Return the [x, y] coordinate for the center point of the cell that contains the specified text.  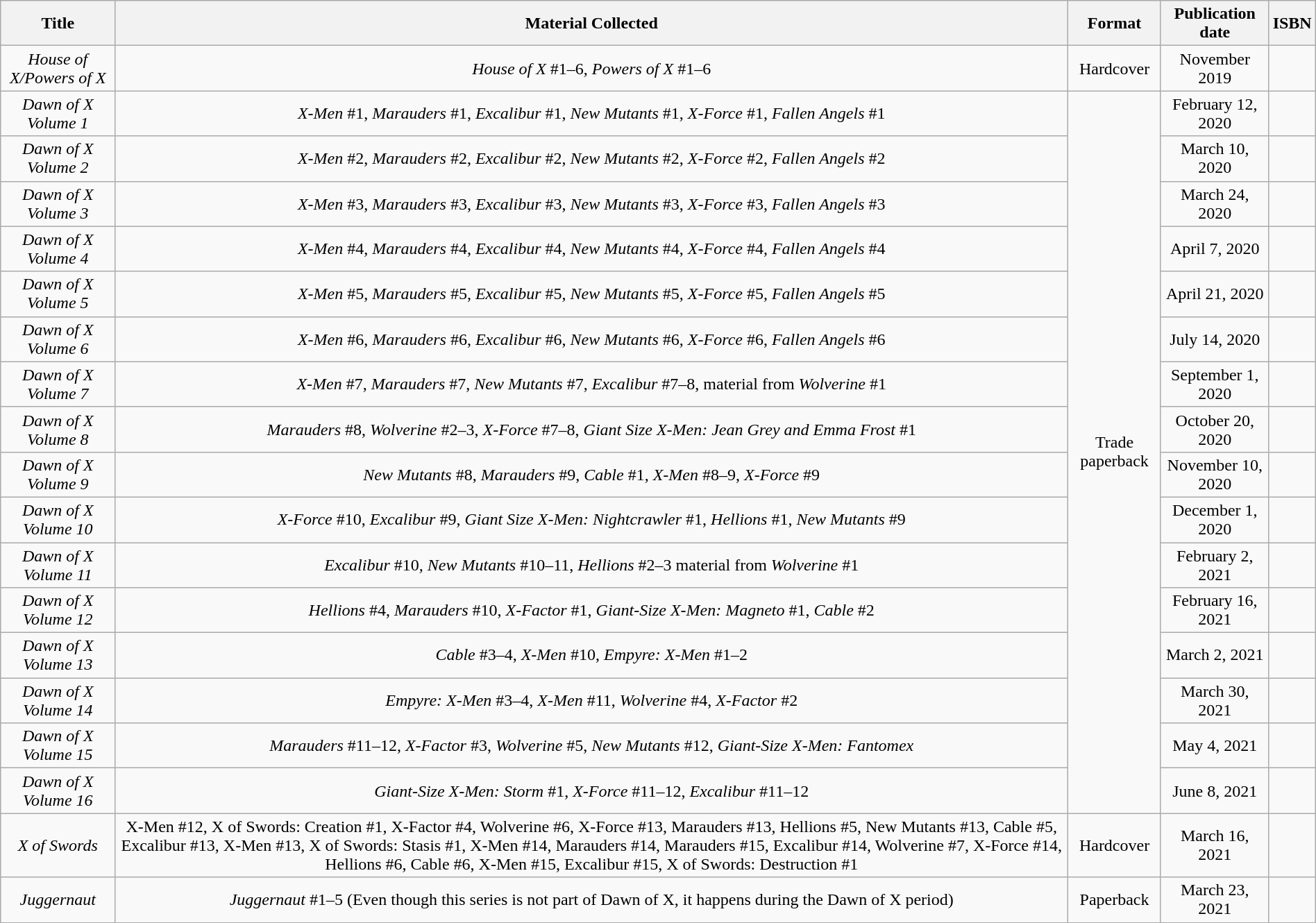
Dawn of X Volume 2 [58, 158]
House of X #1–6, Powers of X #1–6 [591, 68]
Empyre: X-Men #3–4, X-Men #11, Wolverine #4, X-Factor #2 [591, 701]
March 16, 2021 [1215, 845]
Marauders #11–12, X-Factor #3, Wolverine #5, New Mutants #12, Giant-Size X-Men: Fantomex [591, 745]
House of X/Powers of X [58, 68]
Dawn of X Volume 11 [58, 565]
New Mutants #8, Marauders #9, Cable #1, X-Men #8–9, X-Force #9 [591, 475]
September 1, 2020 [1215, 384]
Publication date [1215, 24]
November 2019 [1215, 68]
February 16, 2021 [1215, 611]
March 30, 2021 [1215, 701]
X-Men #6, Marauders #6, Excalibur #6, New Mutants #6, X-Force #6, Fallen Angels #6 [591, 339]
Juggernaut [58, 899]
X-Men #3, Marauders #3, Excalibur #3, New Mutants #3, X-Force #3, Fallen Angels #3 [591, 204]
X-Men #5, Marauders #5, Excalibur #5, New Mutants #5, X-Force #5, Fallen Angels #5 [591, 294]
Cable #3–4, X-Men #10, Empyre: X-Men #1–2 [591, 655]
Dawn of X Volume 3 [58, 204]
Format [1115, 24]
X-Force #10, Excalibur #9, Giant Size X-Men: Nightcrawler #1, Hellions #1, New Mutants #9 [591, 519]
Dawn of X Volume 12 [58, 611]
July 14, 2020 [1215, 339]
X-Men #1, Marauders #1, Excalibur #1, New Mutants #1, X-Force #1, Fallen Angels #1 [591, 114]
ISBN [1292, 24]
Paperback [1115, 899]
Excalibur #10, New Mutants #10–11, Hellions #2–3 material from Wolverine #1 [591, 565]
November 10, 2020 [1215, 475]
Giant-Size X-Men: Storm #1, X-Force #11–12, Excalibur #11–12 [591, 791]
March 23, 2021 [1215, 899]
March 24, 2020 [1215, 204]
February 2, 2021 [1215, 565]
October 20, 2020 [1215, 429]
April 21, 2020 [1215, 294]
Hellions #4, Marauders #10, X-Factor #1, Giant-Size X-Men: Magneto #1, Cable #2 [591, 611]
February 12, 2020 [1215, 114]
Dawn of X Volume 15 [58, 745]
Dawn of X Volume 6 [58, 339]
X of Swords [58, 845]
Dawn of X Volume 8 [58, 429]
June 8, 2021 [1215, 791]
May 4, 2021 [1215, 745]
April 7, 2020 [1215, 248]
X-Men #4, Marauders #4, Excalibur #4, New Mutants #4, X-Force #4, Fallen Angels #4 [591, 248]
March 10, 2020 [1215, 158]
Trade paperback [1115, 452]
Dawn of X Volume 14 [58, 701]
March 2, 2021 [1215, 655]
Dawn of X Volume 16 [58, 791]
Dawn of X Volume 10 [58, 519]
Dawn of X Volume 4 [58, 248]
Dawn of X Volume 13 [58, 655]
Dawn of X Volume 7 [58, 384]
Marauders #8, Wolverine #2–3, X-Force #7–8, Giant Size X-Men: Jean Grey and Emma Frost #1 [591, 429]
Juggernaut #1–5 (Even though this series is not part of Dawn of X, it happens during the Dawn of X period) [591, 899]
Material Collected [591, 24]
Dawn of X Volume 9 [58, 475]
Dawn of X Volume 1 [58, 114]
X-Men #7, Marauders #7, New Mutants #7, Excalibur #7–8, material from Wolverine #1 [591, 384]
Dawn of X Volume 5 [58, 294]
X-Men #2, Marauders #2, Excalibur #2, New Mutants #2, X-Force #2, Fallen Angels #2 [591, 158]
December 1, 2020 [1215, 519]
Title [58, 24]
